Identify which cell holds the provided text, then report its [X, Y] central coordinate. 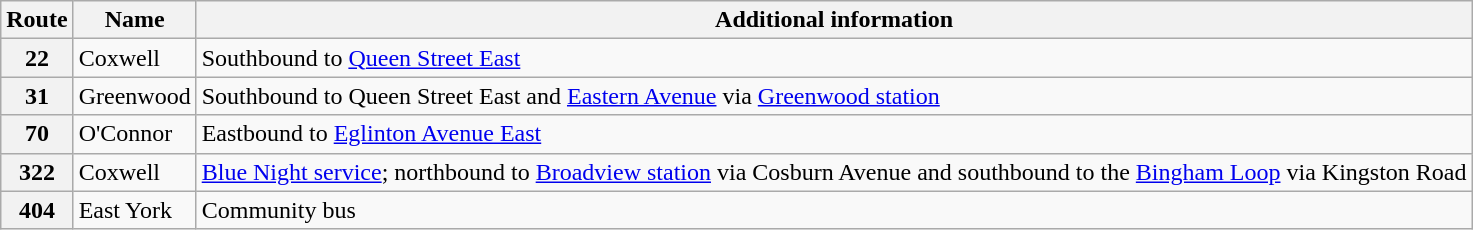
Southbound to Queen Street East [834, 58]
22 [37, 58]
O'Connor [134, 134]
404 [37, 210]
Name [134, 20]
70 [37, 134]
Additional information [834, 20]
Route [37, 20]
East York [134, 210]
Community bus [834, 210]
Blue Night service; northbound to Broadview station via Cosburn Avenue and southbound to the Bingham Loop via Kingston Road [834, 172]
Eastbound to Eglinton Avenue East [834, 134]
Greenwood [134, 96]
322 [37, 172]
31 [37, 96]
Southbound to Queen Street East and Eastern Avenue via Greenwood station [834, 96]
